Identify which cell holds the provided text, then report its [x, y] central coordinate. 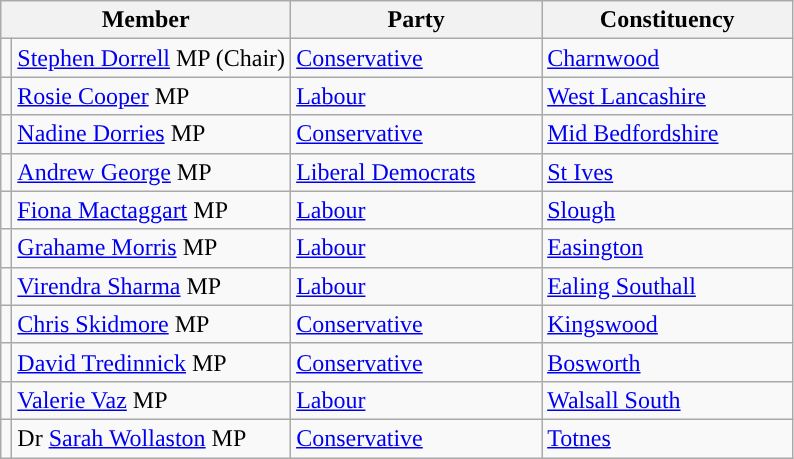
Virendra Sharma MP [152, 286]
Dr Sarah Wollaston MP [152, 438]
Kingswood [668, 324]
Valerie Vaz MP [152, 400]
Fiona Mactaggart MP [152, 210]
Slough [668, 210]
Walsall South [668, 400]
St Ives [668, 172]
Stephen Dorrell MP (Chair) [152, 58]
Ealing Southall [668, 286]
Grahame Morris MP [152, 248]
Andrew George MP [152, 172]
Constituency [668, 20]
Easington [668, 248]
Totnes [668, 438]
Chris Skidmore MP [152, 324]
West Lancashire [668, 96]
Rosie Cooper MP [152, 96]
Bosworth [668, 362]
Mid Bedfordshire [668, 134]
Liberal Democrats [416, 172]
Nadine Dorries MP [152, 134]
Charnwood [668, 58]
David Tredinnick MP [152, 362]
Party [416, 20]
Member [146, 20]
